From the cell containing the given text, extract its center point as [x, y] coordinate. 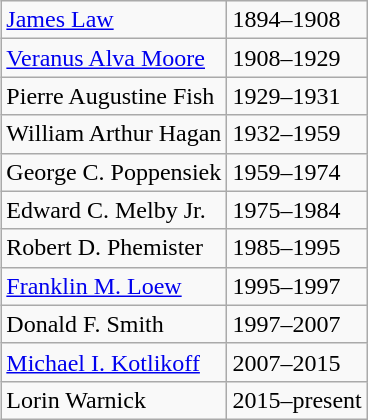
2015–present [297, 400]
Robert D. Phemister [114, 248]
George C. Poppensiek [114, 172]
1929–1931 [297, 96]
Veranus Alva Moore [114, 58]
Lorin Warnick [114, 400]
1995–1997 [297, 286]
Michael I. Kotlikoff [114, 362]
James Law [114, 20]
Franklin M. Loew [114, 286]
1959–1974 [297, 172]
1932–1959 [297, 134]
1975–1984 [297, 210]
1997–2007 [297, 324]
William Arthur Hagan [114, 134]
1985–1995 [297, 248]
1894–1908 [297, 20]
1908–1929 [297, 58]
Donald F. Smith [114, 324]
2007–2015 [297, 362]
Edward C. Melby Jr. [114, 210]
Pierre Augustine Fish [114, 96]
